Return the (X, Y) coordinate for the center point of the cell that contains the specified text.  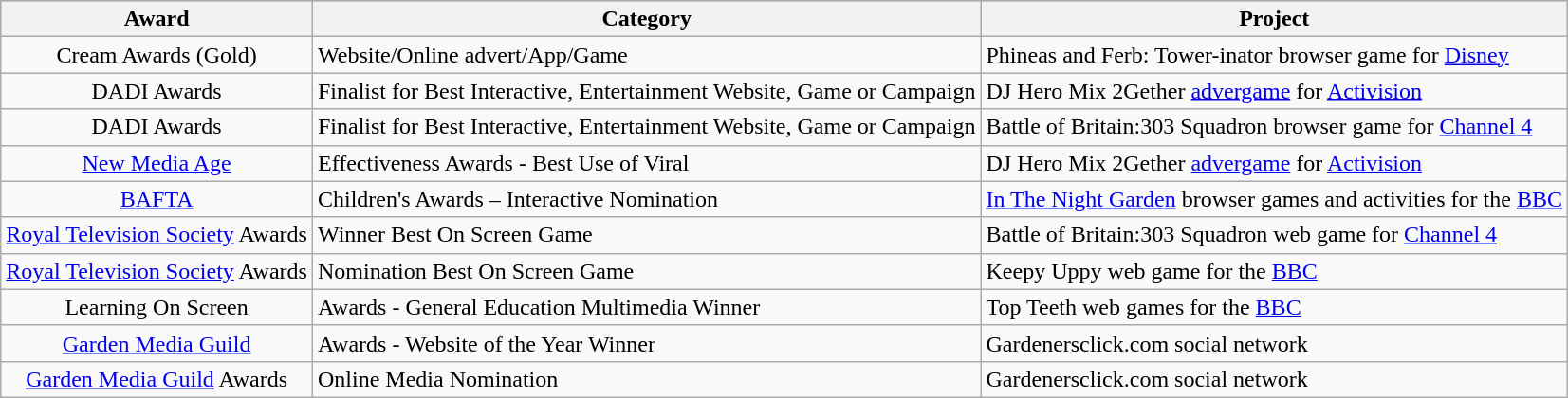
Awards - General Education Multimedia Winner (647, 307)
Category (647, 19)
Battle of Britain:303 Squadron web game for Channel 4 (1274, 235)
In The Night Garden browser games and activities for the BBC (1274, 199)
New Media Age (157, 163)
Garden Media Guild Awards (157, 379)
Top Teeth web games for the BBC (1274, 307)
Children's Awards – Interactive Nomination (647, 199)
Nomination Best On Screen Game (647, 271)
Website/Online advert/App/Game (647, 55)
Battle of Britain:303 Squadron browser game for Channel 4 (1274, 127)
Awards - Website of the Year Winner (647, 343)
Award (157, 19)
Phineas and Ferb: Tower-inator browser game for Disney (1274, 55)
Garden Media Guild (157, 343)
Cream Awards (Gold) (157, 55)
Keepy Uppy web game for the BBC (1274, 271)
Project (1274, 19)
Winner Best On Screen Game (647, 235)
Learning On Screen (157, 307)
BAFTA (157, 199)
Online Media Nomination (647, 379)
Effectiveness Awards - Best Use of Viral (647, 163)
